Scan for the cell matching the given text and deliver its [x, y] coordinate at center. 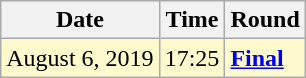
Final [265, 58]
Date [80, 20]
17:25 [192, 58]
Time [192, 20]
August 6, 2019 [80, 58]
Round [265, 20]
